For the text-containing cell, return its midpoint in (X, Y) coordinate format. 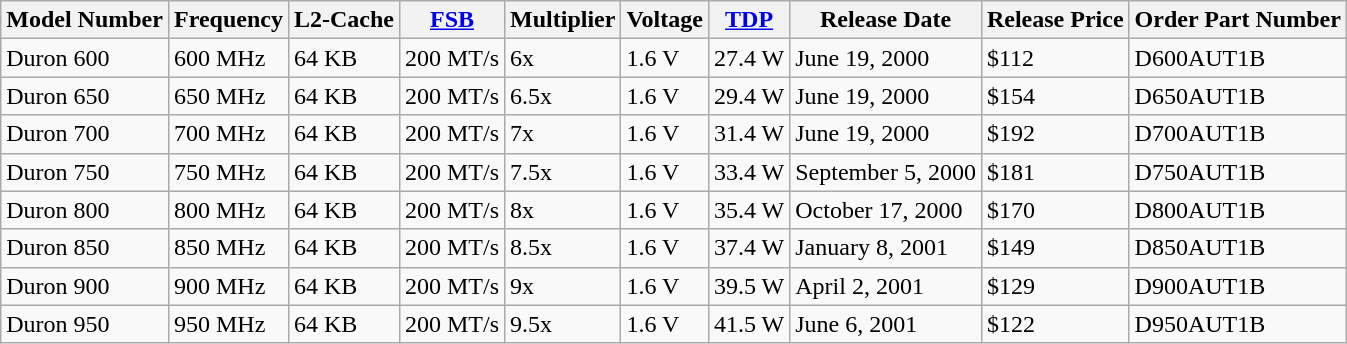
June 6, 2001 (886, 324)
$112 (1055, 58)
800 MHz (228, 210)
D600AUT1B (1238, 58)
Duron 800 (85, 210)
Frequency (228, 20)
650 MHz (228, 96)
TDP (748, 20)
Duron 850 (85, 248)
January 8, 2001 (886, 248)
8x (563, 210)
$181 (1055, 172)
39.5 W (748, 286)
Release Date (886, 20)
7x (563, 134)
31.4 W (748, 134)
950 MHz (228, 324)
$192 (1055, 134)
Duron 650 (85, 96)
Release Price (1055, 20)
$149 (1055, 248)
27.4 W (748, 58)
Duron 900 (85, 286)
Duron 700 (85, 134)
900 MHz (228, 286)
Duron 600 (85, 58)
9.5x (563, 324)
L2-Cache (344, 20)
D900AUT1B (1238, 286)
6x (563, 58)
D700AUT1B (1238, 134)
700 MHz (228, 134)
29.4 W (748, 96)
$170 (1055, 210)
41.5 W (748, 324)
D800AUT1B (1238, 210)
D950AUT1B (1238, 324)
Duron 950 (85, 324)
8.5x (563, 248)
600 MHz (228, 58)
33.4 W (748, 172)
D750AUT1B (1238, 172)
FSB (452, 20)
37.4 W (748, 248)
$154 (1055, 96)
Order Part Number (1238, 20)
750 MHz (228, 172)
October 17, 2000 (886, 210)
7.5x (563, 172)
$122 (1055, 324)
D650AUT1B (1238, 96)
$129 (1055, 286)
Model Number (85, 20)
35.4 W (748, 210)
September 5, 2000 (886, 172)
9x (563, 286)
6.5x (563, 96)
Voltage (665, 20)
April 2, 2001 (886, 286)
Multiplier (563, 20)
D850AUT1B (1238, 248)
850 MHz (228, 248)
Duron 750 (85, 172)
